For the text-containing cell, return its midpoint in [X, Y] coordinate format. 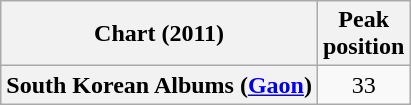
33 [363, 85]
Chart (2011) [160, 34]
Peakposition [363, 34]
South Korean Albums (Gaon) [160, 85]
